Scan for the cell matching the given text and deliver its [x, y] coordinate at center. 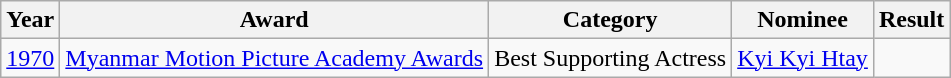
Best Supporting Actress [610, 58]
Award [274, 20]
1970 [30, 58]
Category [610, 20]
Kyi Kyi Htay [803, 58]
Nominee [803, 20]
Myanmar Motion Picture Academy Awards [274, 58]
Result [911, 20]
Year [30, 20]
